Provide the [x, y] coordinate of the cell's center where the given text is located.  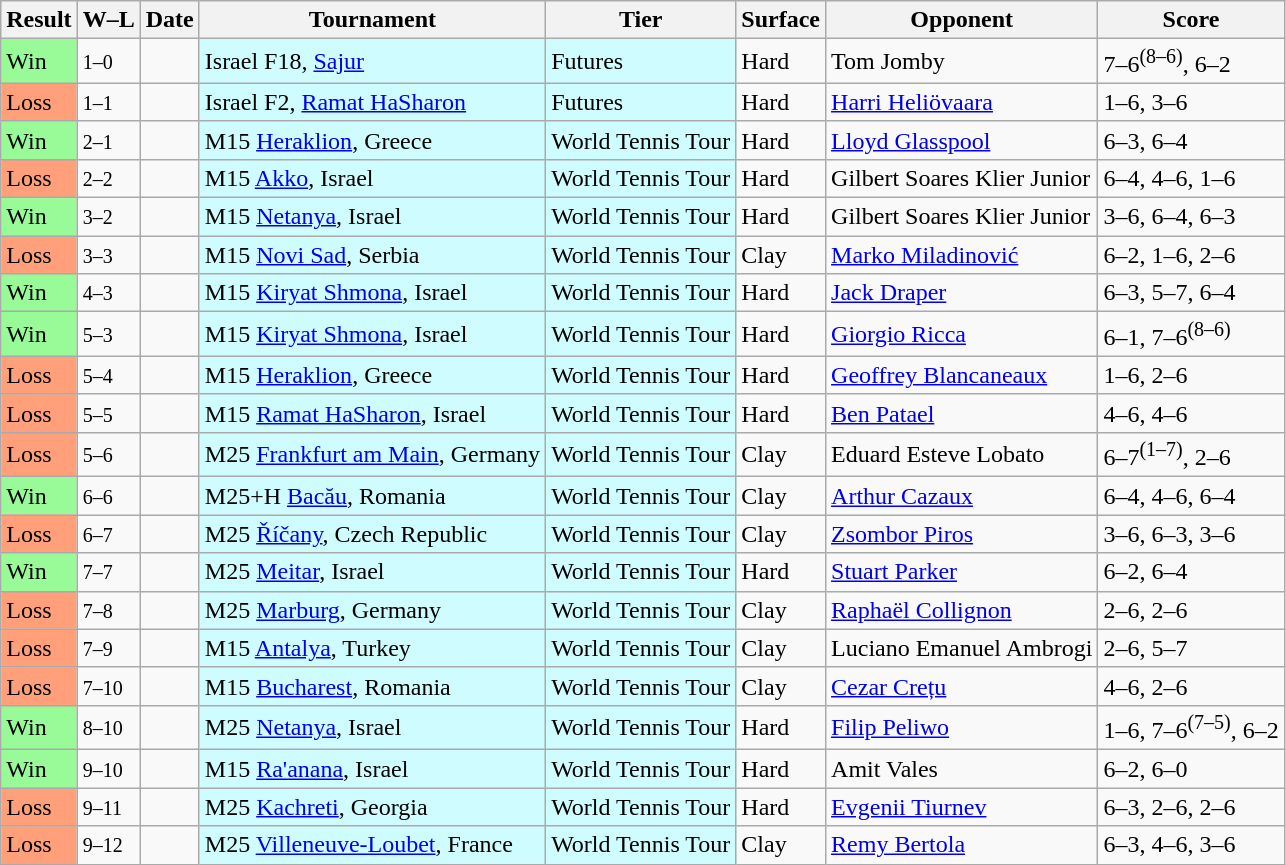
Result [39, 20]
M15 Netanya, Israel [372, 217]
M25 Villeneuve-Loubet, France [372, 845]
9–12 [108, 845]
Giorgio Ricca [962, 334]
6–6 [108, 496]
M25 Kachreti, Georgia [372, 807]
Ben Patael [962, 413]
2–2 [108, 178]
6–2, 6–4 [1191, 572]
Eduard Esteve Lobato [962, 454]
Tom Jomby [962, 62]
Score [1191, 20]
Geoffrey Blancaneaux [962, 375]
Amit Vales [962, 769]
6–3, 4–6, 3–6 [1191, 845]
M15 Antalya, Turkey [372, 648]
Filip Peliwo [962, 728]
Surface [781, 20]
Evgenii Tiurnev [962, 807]
2–1 [108, 140]
1–1 [108, 102]
6–3, 2–6, 2–6 [1191, 807]
M25+H Bacău, Romania [372, 496]
Luciano Emanuel Ambrogi [962, 648]
1–6, 3–6 [1191, 102]
9–11 [108, 807]
Remy Bertola [962, 845]
M15 Ra'anana, Israel [372, 769]
6–2, 6–0 [1191, 769]
3–6, 6–4, 6–3 [1191, 217]
3–6, 6–3, 3–6 [1191, 534]
8–10 [108, 728]
6–7(1–7), 2–6 [1191, 454]
Israel F18, Sajur [372, 62]
M25 Marburg, Germany [372, 610]
4–6, 2–6 [1191, 686]
6–3, 6–4 [1191, 140]
Tier [641, 20]
7–7 [108, 572]
Jack Draper [962, 293]
3–2 [108, 217]
9–10 [108, 769]
W–L [108, 20]
4–3 [108, 293]
1–6, 2–6 [1191, 375]
M15 Novi Sad, Serbia [372, 255]
M25 Frankfurt am Main, Germany [372, 454]
1–0 [108, 62]
5–5 [108, 413]
M25 Říčany, Czech Republic [372, 534]
M15 Ramat HaSharon, Israel [372, 413]
7–8 [108, 610]
6–2, 1–6, 2–6 [1191, 255]
Tournament [372, 20]
7–10 [108, 686]
2–6, 2–6 [1191, 610]
Israel F2, Ramat HaSharon [372, 102]
5–3 [108, 334]
3–3 [108, 255]
2–6, 5–7 [1191, 648]
5–6 [108, 454]
7–6(8–6), 6–2 [1191, 62]
6–7 [108, 534]
6–1, 7–6(8–6) [1191, 334]
M25 Meitar, Israel [372, 572]
Cezar Crețu [962, 686]
Arthur Cazaux [962, 496]
Raphaël Collignon [962, 610]
Lloyd Glasspool [962, 140]
M25 Netanya, Israel [372, 728]
5–4 [108, 375]
6–3, 5–7, 6–4 [1191, 293]
Date [170, 20]
1–6, 7–6(7–5), 6–2 [1191, 728]
6–4, 4–6, 1–6 [1191, 178]
4–6, 4–6 [1191, 413]
Opponent [962, 20]
Stuart Parker [962, 572]
M15 Akko, Israel [372, 178]
Harri Heliövaara [962, 102]
Marko Miladinović [962, 255]
Zsombor Piros [962, 534]
7–9 [108, 648]
M15 Bucharest, Romania [372, 686]
6–4, 4–6, 6–4 [1191, 496]
